Scan for the cell matching the given text and deliver its (X, Y) coordinate at center. 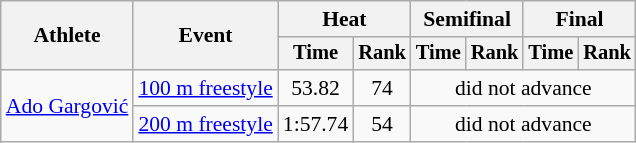
Semifinal (467, 19)
Athlete (68, 36)
Event (205, 36)
Ado Gargović (68, 106)
200 m freestyle (205, 124)
1:57.74 (316, 124)
100 m freestyle (205, 88)
74 (382, 88)
Final (579, 19)
Heat (344, 19)
53.82 (316, 88)
54 (382, 124)
